Find where the given text appears and provide that cell's center as [X, Y] coordinate. 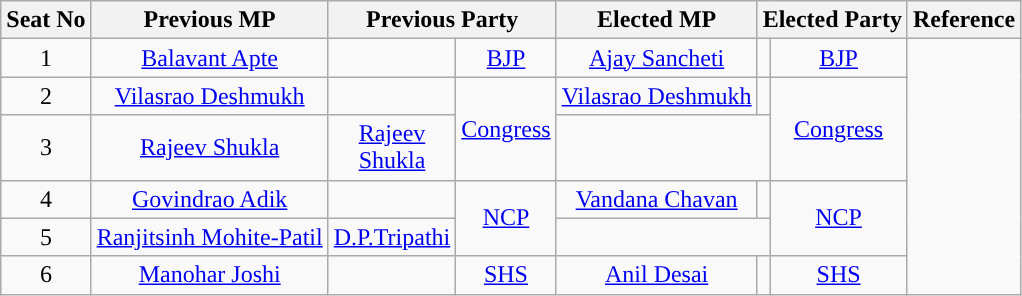
Anil Desai [656, 275]
Govindrao Adik [210, 199]
6 [46, 275]
5 [46, 237]
Elected MP [656, 20]
2 [46, 96]
Previous MP [210, 20]
Ajay Sancheti [656, 58]
4 [46, 199]
Manohar Joshi [210, 275]
Seat No [46, 20]
Vandana Chavan [656, 199]
Reference [964, 20]
Balavant Apte [210, 58]
3 [46, 148]
Elected Party [832, 20]
Ranjitsinh Mohite-Patil [210, 237]
D.P.Tripathi [392, 237]
1 [46, 58]
Previous Party [442, 20]
